Extract the (X, Y) coordinate from the center of the cell holding the provided text.  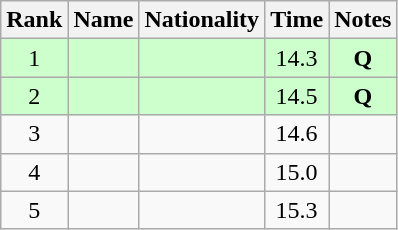
Notes (363, 20)
3 (34, 134)
15.0 (297, 172)
5 (34, 210)
1 (34, 58)
14.5 (297, 96)
14.6 (297, 134)
4 (34, 172)
Name (104, 20)
Nationality (202, 20)
Time (297, 20)
15.3 (297, 210)
Rank (34, 20)
14.3 (297, 58)
2 (34, 96)
